Locate the cell with the specified text and output its [X, Y] center coordinate. 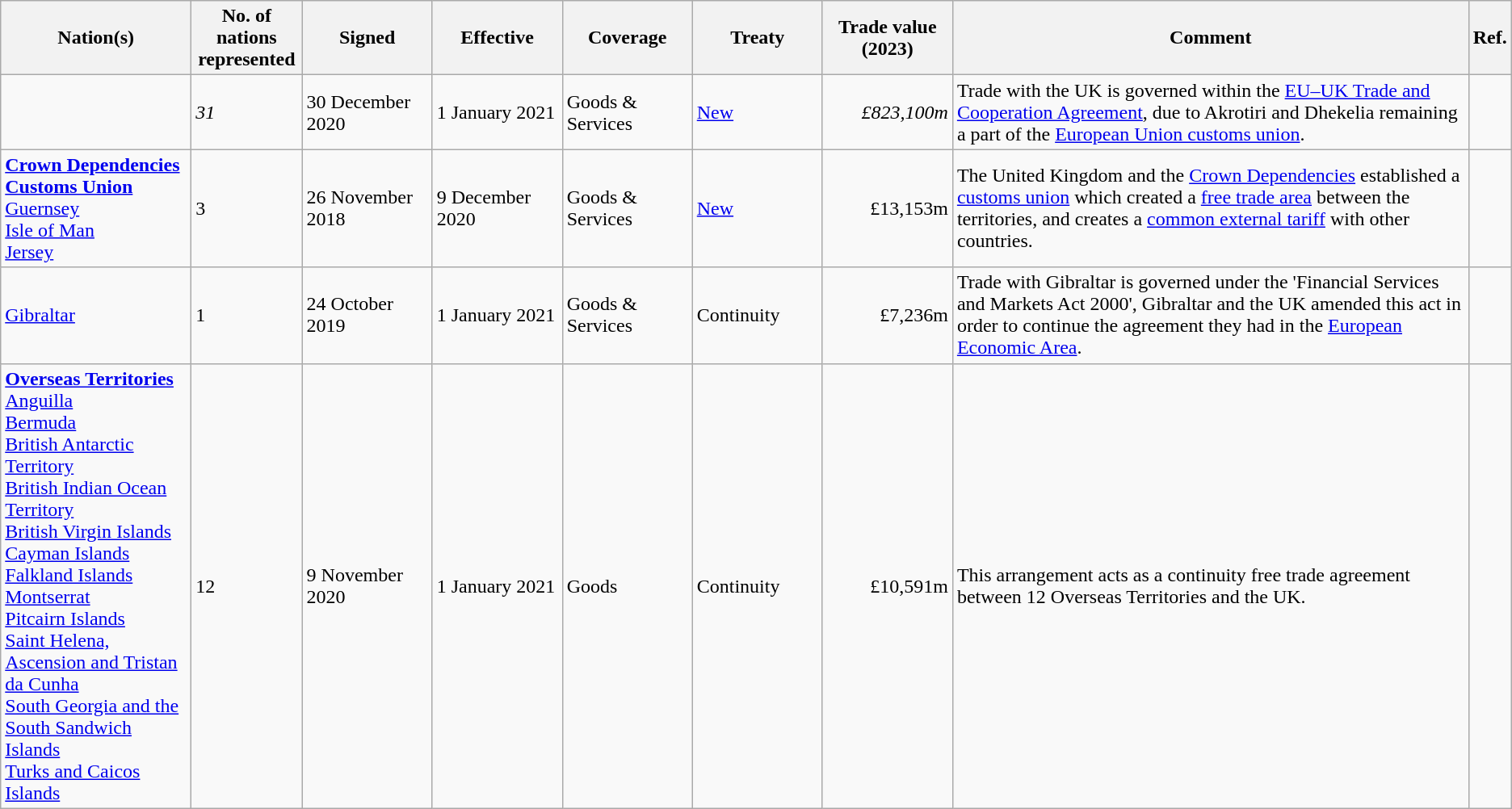
26 November 2018 [367, 208]
Treaty [758, 38]
Goods [627, 586]
No. of nationsrepresented [247, 38]
1 [247, 315]
Trade value(2023) [887, 38]
Nation(s) [96, 38]
9 November 2020 [367, 586]
Ref. [1489, 38]
Comment [1210, 38]
Gibraltar [96, 315]
Coverage [627, 38]
9 December 2020 [498, 208]
£823,100m [887, 112]
12 [247, 586]
30 December 2020 [367, 112]
Effective [498, 38]
Crown Dependencies Customs Union Guernsey Isle of Man Jersey [96, 208]
24 October 2019 [367, 315]
3 [247, 208]
£13,153m [887, 208]
31 [247, 112]
£10,591m [887, 586]
This arrangement acts as a continuity free trade agreement between 12 Overseas Territories and the UK. [1210, 586]
£7,236m [887, 315]
Signed [367, 38]
